Locate the cell with the specified text and output its (X, Y) center coordinate. 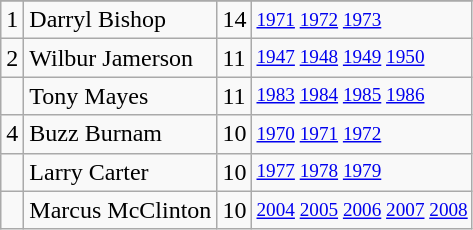
Darryl Bishop (120, 20)
2 (12, 58)
Buzz Burnam (120, 134)
14 (234, 20)
1977 1978 1979 (362, 172)
1983 1984 1985 1986 (362, 96)
1970 1971 1972 (362, 134)
1947 1948 1949 1950 (362, 58)
Wilbur Jamerson (120, 58)
2004 2005 2006 2007 2008 (362, 210)
4 (12, 134)
1 (12, 20)
Marcus McClinton (120, 210)
Larry Carter (120, 172)
1971 1972 1973 (362, 20)
Tony Mayes (120, 96)
